Find where the given text appears and provide that cell's center as [x, y] coordinate. 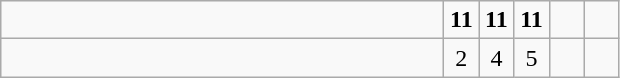
2 [462, 58]
4 [496, 58]
5 [532, 58]
